Determine the [X, Y] coordinate at the center of the cell enclosing the given text.  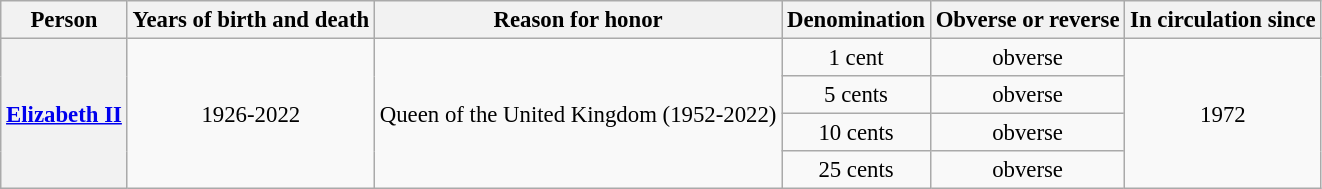
1972 [1223, 114]
Elizabeth II [64, 114]
10 cents [856, 133]
Person [64, 20]
In circulation since [1223, 20]
Denomination [856, 20]
Years of birth and death [250, 20]
Queen of the United Kingdom (1952-2022) [578, 114]
1 cent [856, 58]
Reason for honor [578, 20]
Obverse or reverse [1027, 20]
25 cents [856, 170]
5 cents [856, 95]
1926-2022 [250, 114]
